Detect which cell encompasses the target text, then output its (x, y) center coordinate. 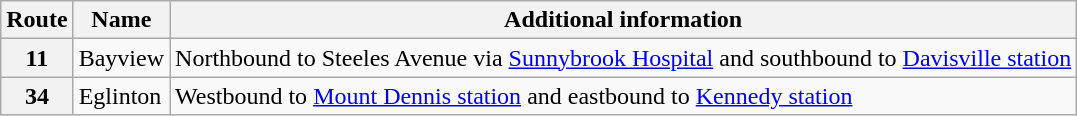
34 (37, 96)
Westbound to Mount Dennis station and eastbound to Kennedy station (624, 96)
Name (121, 20)
Northbound to Steeles Avenue via Sunnybrook Hospital and southbound to Davisville station (624, 58)
Route (37, 20)
Additional information (624, 20)
Bayview (121, 58)
Eglinton (121, 96)
11 (37, 58)
